Locate the cell with the specified text and output its (X, Y) center coordinate. 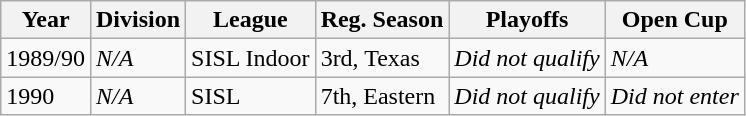
Open Cup (674, 20)
Reg. Season (382, 20)
SISL Indoor (251, 58)
Year (46, 20)
1990 (46, 96)
1989/90 (46, 58)
Playoffs (527, 20)
Division (138, 20)
SISL (251, 96)
League (251, 20)
3rd, Texas (382, 58)
Did not enter (674, 96)
7th, Eastern (382, 96)
